Determine the [x, y] coordinate at the center of the cell enclosing the given text.  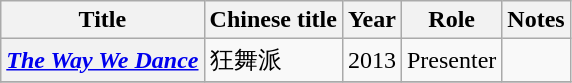
狂舞派 [273, 60]
Year [372, 20]
Notes [536, 20]
2013 [372, 60]
Chinese title [273, 20]
Presenter [451, 60]
Title [102, 20]
Role [451, 20]
The Way We Dance [102, 60]
